Extract the [X, Y] coordinate from the center of the cell holding the provided text.  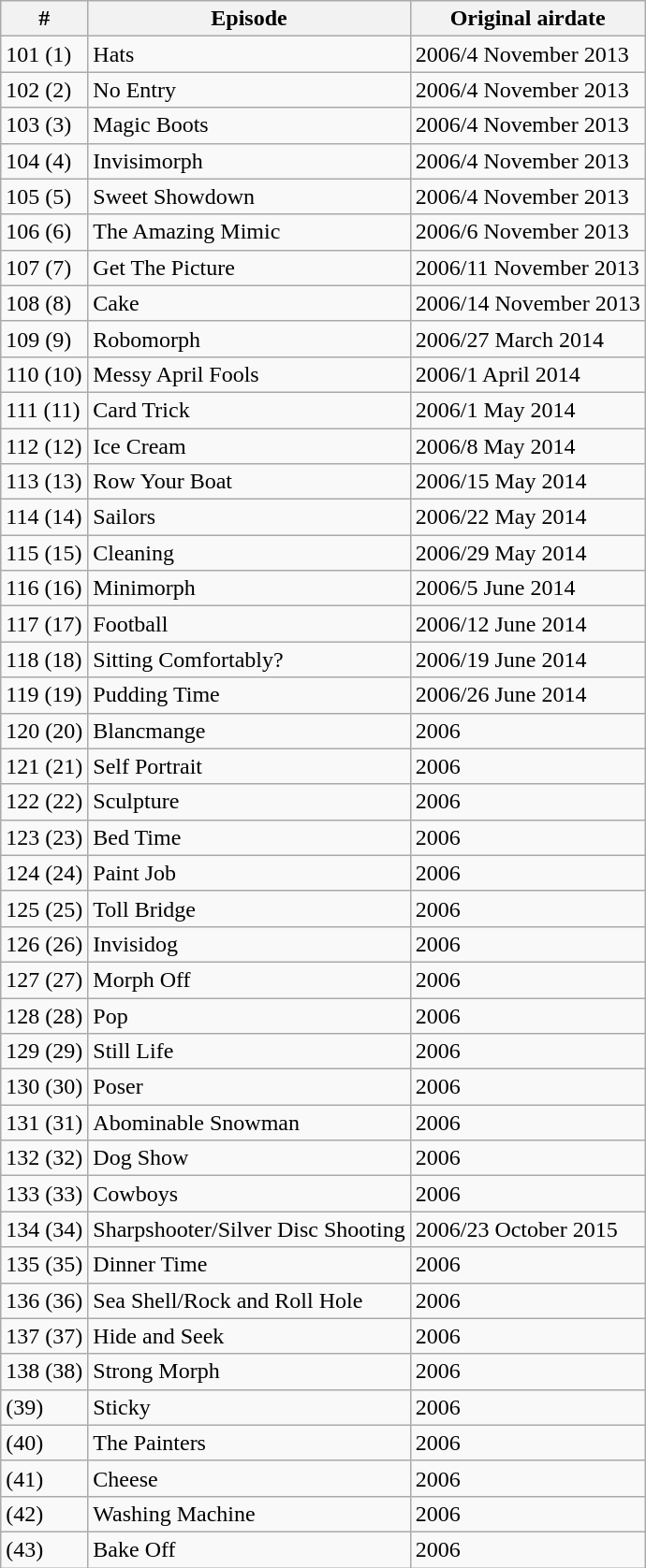
Strong Morph [249, 1372]
126 (26) [45, 944]
Morph Off [249, 980]
102 (2) [45, 90]
128 (28) [45, 1015]
135 (35) [45, 1265]
# [45, 19]
105 (5) [45, 196]
Sitting Comfortably? [249, 660]
The Painters [249, 1443]
120 (20) [45, 731]
Messy April Fools [249, 374]
2006/12 June 2014 [528, 624]
Sweet Showdown [249, 196]
137 (37) [45, 1336]
2006/15 May 2014 [528, 482]
136 (36) [45, 1300]
Still Life [249, 1052]
119 (19) [45, 695]
123 (23) [45, 837]
(39) [45, 1407]
Bed Time [249, 837]
Dog Show [249, 1158]
Invisidog [249, 944]
2006/1 April 2014 [528, 374]
(41) [45, 1478]
2006/19 June 2014 [528, 660]
2006/23 October 2015 [528, 1229]
Pudding Time [249, 695]
106 (6) [45, 232]
Original airdate [528, 19]
Abominable Snowman [249, 1123]
Sticky [249, 1407]
Self Portrait [249, 766]
2006/22 May 2014 [528, 517]
Washing Machine [249, 1514]
Invisimorph [249, 161]
109 (9) [45, 339]
108 (8) [45, 303]
103 (3) [45, 125]
Cheese [249, 1478]
112 (12) [45, 446]
Poser [249, 1087]
2006/5 June 2014 [528, 588]
133 (33) [45, 1194]
Card Trick [249, 410]
Bake Off [249, 1549]
121 (21) [45, 766]
Minimorph [249, 588]
2006/1 May 2014 [528, 410]
115 (15) [45, 553]
113 (13) [45, 482]
Cleaning [249, 553]
Cake [249, 303]
134 (34) [45, 1229]
116 (16) [45, 588]
131 (31) [45, 1123]
Dinner Time [249, 1265]
104 (4) [45, 161]
Toll Bridge [249, 908]
122 (22) [45, 802]
Get The Picture [249, 268]
Sculpture [249, 802]
138 (38) [45, 1372]
Sea Shell/Rock and Roll Hole [249, 1300]
Hide and Seek [249, 1336]
(40) [45, 1443]
129 (29) [45, 1052]
130 (30) [45, 1087]
The Amazing Mimic [249, 232]
2006/8 May 2014 [528, 446]
Football [249, 624]
101 (1) [45, 54]
Pop [249, 1015]
107 (7) [45, 268]
No Entry [249, 90]
117 (17) [45, 624]
Ice Cream [249, 446]
124 (24) [45, 873]
(43) [45, 1549]
110 (10) [45, 374]
Robomorph [249, 339]
Episode [249, 19]
127 (27) [45, 980]
2006/6 November 2013 [528, 232]
2006/29 May 2014 [528, 553]
Blancmange [249, 731]
Paint Job [249, 873]
Sharpshooter/Silver Disc Shooting [249, 1229]
114 (14) [45, 517]
2006/14 November 2013 [528, 303]
Magic Boots [249, 125]
Cowboys [249, 1194]
2006/11 November 2013 [528, 268]
2006/26 June 2014 [528, 695]
111 (11) [45, 410]
Row Your Boat [249, 482]
125 (25) [45, 908]
118 (18) [45, 660]
(42) [45, 1514]
Sailors [249, 517]
2006/27 March 2014 [528, 339]
132 (32) [45, 1158]
Hats [249, 54]
